For the text-containing cell, return its midpoint in [X, Y] coordinate format. 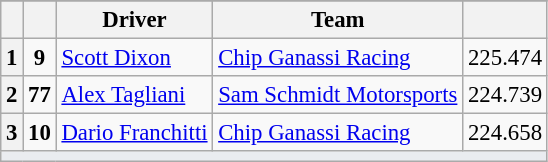
3 [12, 133]
9 [40, 58]
Sam Schmidt Motorsports [338, 95]
Alex Tagliani [134, 95]
224.739 [506, 95]
77 [40, 95]
224.658 [506, 133]
Dario Franchitti [134, 133]
Driver [134, 20]
2 [12, 95]
10 [40, 133]
225.474 [506, 58]
Team [338, 20]
1 [12, 58]
Scott Dixon [134, 58]
